Return (X, Y) of the center of cell containing provided text 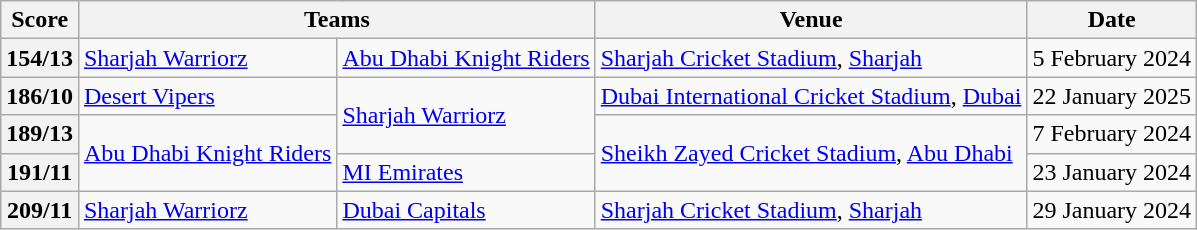
Date (1112, 20)
Dubai International Cricket Stadium, Dubai (811, 96)
191/11 (40, 172)
5 February 2024 (1112, 58)
186/10 (40, 96)
Desert Vipers (207, 96)
22 January 2025 (1112, 96)
Venue (811, 20)
189/13 (40, 134)
Score (40, 20)
Sheikh Zayed Cricket Stadium, Abu Dhabi (811, 153)
29 January 2024 (1112, 210)
7 February 2024 (1112, 134)
154/13 (40, 58)
MI Emirates (466, 172)
209/11 (40, 210)
Dubai Capitals (466, 210)
Teams (336, 20)
23 January 2024 (1112, 172)
